Find where the given text appears and provide that cell's center as [x, y] coordinate. 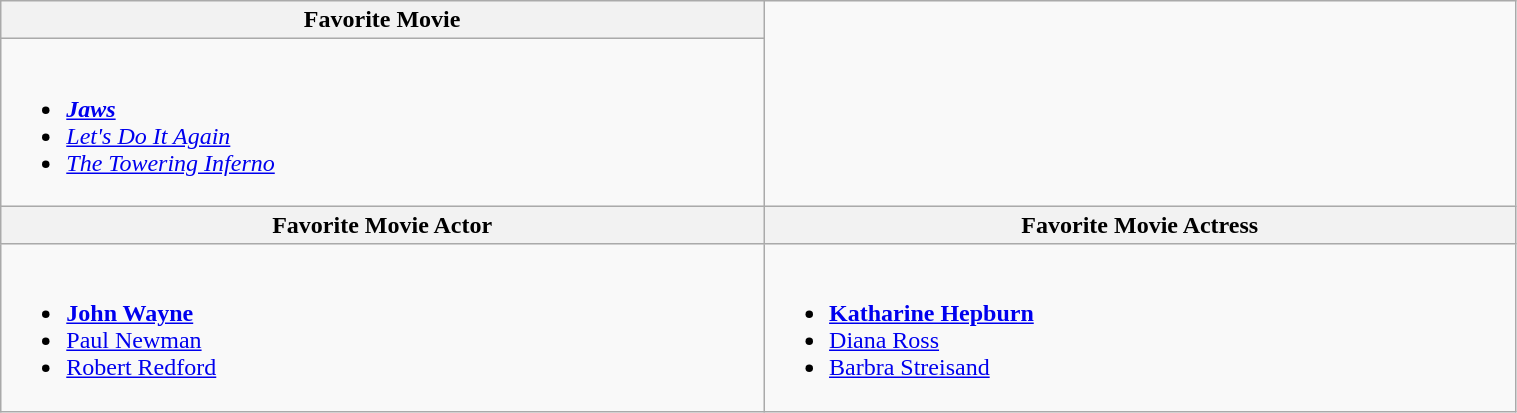
John WaynePaul NewmanRobert Redford [382, 328]
Katharine HepburnDiana RossBarbra Streisand [1140, 328]
Favorite Movie [382, 20]
Favorite Movie Actor [382, 225]
Favorite Movie Actress [1140, 225]
JawsLet's Do It AgainThe Towering Inferno [382, 122]
